Return the [x, y] coordinate for the center point of the cell that contains the specified text.  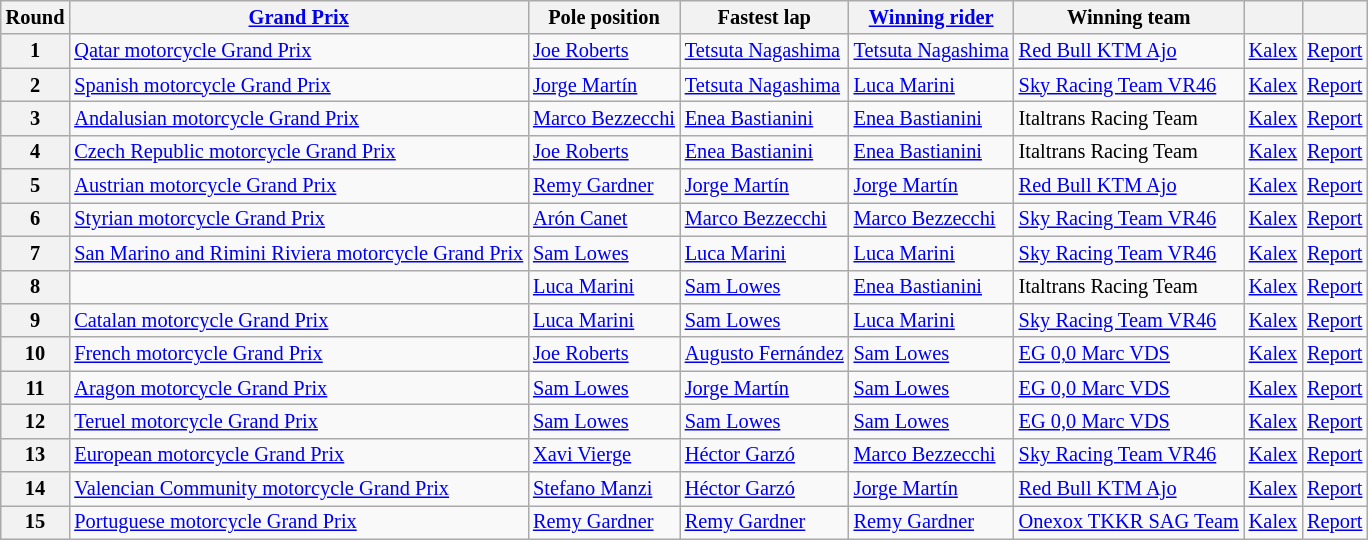
2 [36, 85]
French motorcycle Grand Prix [298, 354]
13 [36, 455]
10 [36, 354]
4 [36, 152]
3 [36, 118]
12 [36, 421]
Stefano Manzi [604, 489]
Augusto Fernández [764, 354]
9 [36, 320]
6 [36, 219]
Andalusian motorcycle Grand Prix [298, 118]
Austrian motorcycle Grand Prix [298, 186]
8 [36, 287]
Onexox TKKR SAG Team [1129, 522]
Valencian Community motorcycle Grand Prix [298, 489]
Pole position [604, 17]
European motorcycle Grand Prix [298, 455]
14 [36, 489]
Aragon motorcycle Grand Prix [298, 388]
Winning team [1129, 17]
Grand Prix [298, 17]
Arón Canet [604, 219]
San Marino and Rimini Riviera motorcycle Grand Prix [298, 253]
Qatar motorcycle Grand Prix [298, 51]
1 [36, 51]
Winning rider [932, 17]
5 [36, 186]
7 [36, 253]
Teruel motorcycle Grand Prix [298, 421]
Round [36, 17]
Xavi Vierge [604, 455]
Catalan motorcycle Grand Prix [298, 320]
Fastest lap [764, 17]
15 [36, 522]
Spanish motorcycle Grand Prix [298, 85]
Styrian motorcycle Grand Prix [298, 219]
11 [36, 388]
Czech Republic motorcycle Grand Prix [298, 152]
Portuguese motorcycle Grand Prix [298, 522]
